Detect which cell encompasses the target text, then output its [x, y] center coordinate. 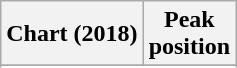
Chart (2018) [72, 34]
Peakposition [189, 34]
